Find where the given text appears and provide that cell's center as [x, y] coordinate. 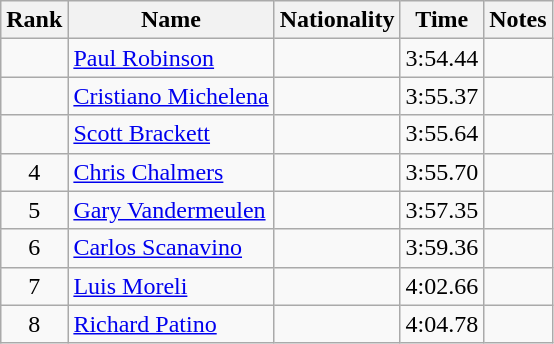
8 [34, 324]
5 [34, 210]
Rank [34, 20]
4 [34, 172]
Chris Chalmers [171, 172]
Nationality [337, 20]
3:57.35 [442, 210]
Cristiano Michelena [171, 96]
3:59.36 [442, 248]
6 [34, 248]
Name [171, 20]
3:55.70 [442, 172]
3:55.37 [442, 96]
4:04.78 [442, 324]
Scott Brackett [171, 134]
Paul Robinson [171, 58]
7 [34, 286]
Time [442, 20]
Luis Moreli [171, 286]
Notes [518, 20]
4:02.66 [442, 286]
Carlos Scanavino [171, 248]
3:54.44 [442, 58]
3:55.64 [442, 134]
Gary Vandermeulen [171, 210]
Richard Patino [171, 324]
